Provide the [X, Y] coordinate of the cell's center where the given text is located.  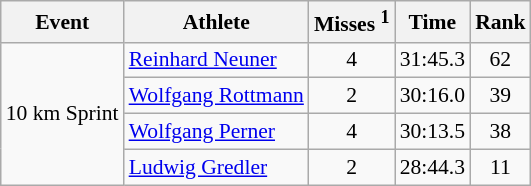
30:16.0 [432, 96]
Time [432, 22]
Athlete [216, 22]
Ludwig Gredler [216, 167]
38 [500, 132]
Wolfgang Perner [216, 132]
62 [500, 60]
11 [500, 167]
28:44.3 [432, 167]
10 km Sprint [62, 113]
Rank [500, 22]
39 [500, 96]
Misses 1 [352, 22]
Event [62, 22]
Wolfgang Rottmann [216, 96]
Reinhard Neuner [216, 60]
30:13.5 [432, 132]
31:45.3 [432, 60]
